Output the [x, y] coordinate of the center of the cell containing the given text.  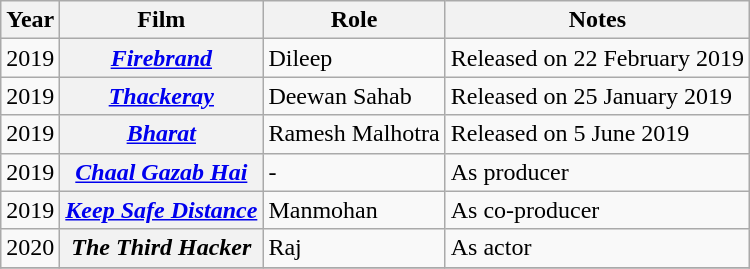
Role [354, 20]
As co-producer [597, 210]
Raj [354, 248]
Ramesh Malhotra [354, 134]
Firebrand [162, 58]
Year [30, 20]
- [354, 172]
Dileep [354, 58]
As actor [597, 248]
The Third Hacker [162, 248]
As producer [597, 172]
Keep Safe Distance [162, 210]
Deewan Sahab [354, 96]
Notes [597, 20]
2020 [30, 248]
Released on 25 January 2019 [597, 96]
Film [162, 20]
Chaal Gazab Hai [162, 172]
Bharat [162, 134]
Released on 22 February 2019 [597, 58]
Released on 5 June 2019 [597, 134]
Thackeray [162, 96]
Manmohan [354, 210]
